From the cell containing the given text, extract its center point as (X, Y) coordinate. 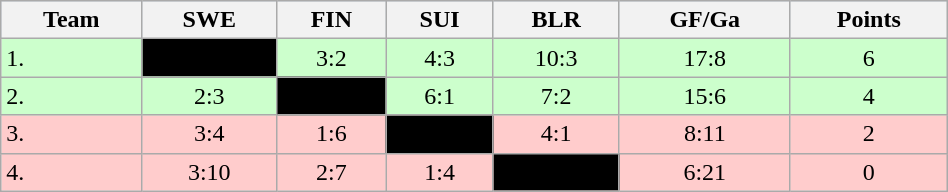
3:10 (210, 172)
2. (72, 96)
4:1 (556, 134)
2 (868, 134)
4. (72, 172)
3:2 (332, 58)
Team (72, 20)
1:4 (440, 172)
2:7 (332, 172)
4:3 (440, 58)
15:6 (704, 96)
SWE (210, 20)
1. (72, 58)
4 (868, 96)
10:3 (556, 58)
2:3 (210, 96)
6:1 (440, 96)
GF/Ga (704, 20)
6 (868, 58)
3. (72, 134)
17:8 (704, 58)
1:6 (332, 134)
6:21 (704, 172)
3:4 (210, 134)
BLR (556, 20)
7:2 (556, 96)
0 (868, 172)
FIN (332, 20)
SUI (440, 20)
Points (868, 20)
8:11 (704, 134)
